Identify which cell holds the provided text, then report its (x, y) central coordinate. 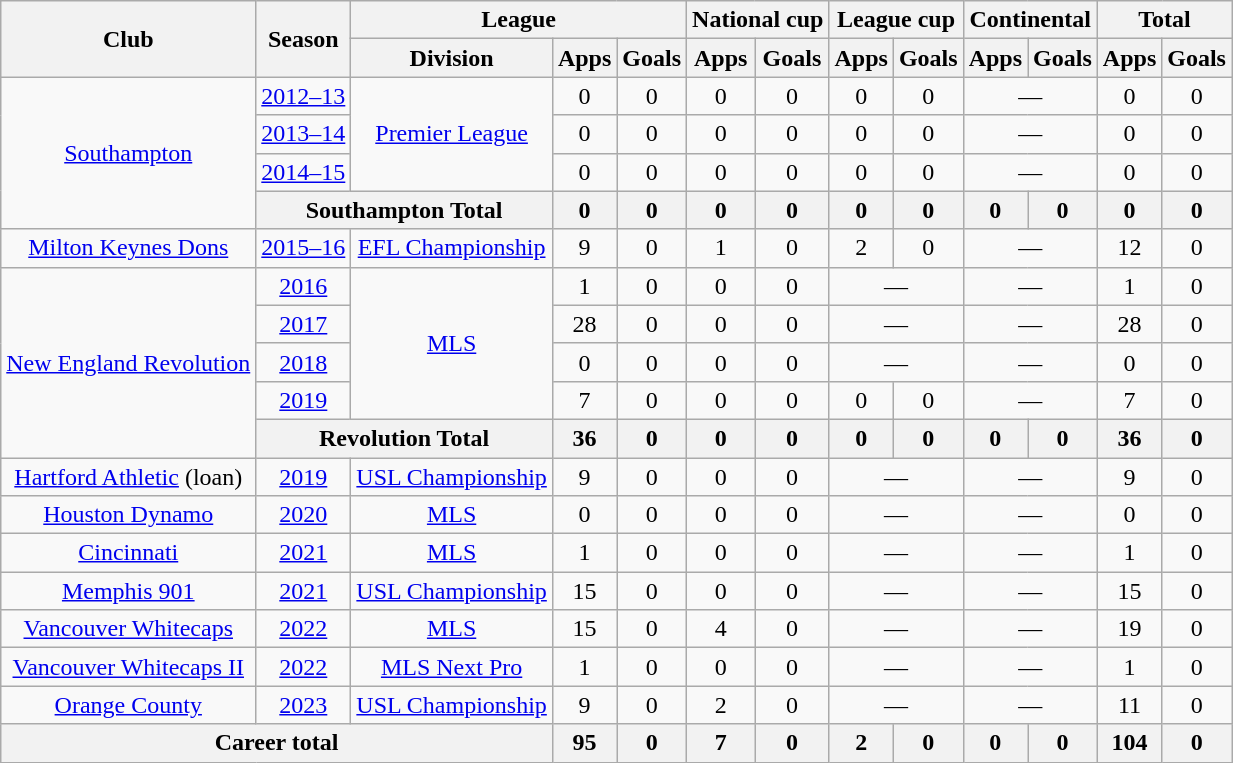
Division (452, 58)
2012–13 (304, 96)
Vancouver Whitecaps II (128, 667)
104 (1129, 743)
Season (304, 39)
Club (128, 39)
2016 (304, 286)
2014–15 (304, 172)
11 (1129, 705)
19 (1129, 629)
2020 (304, 515)
Southampton Total (404, 210)
Milton Keynes Dons (128, 248)
Southampton (128, 153)
2015–16 (304, 248)
2018 (304, 362)
Hartford Athletic (loan) (128, 477)
EFL Championship (452, 248)
National cup (758, 20)
2023 (304, 705)
2013–14 (304, 134)
Orange County (128, 705)
Vancouver Whitecaps (128, 629)
Houston Dynamo (128, 515)
League (519, 20)
4 (721, 629)
Premier League (452, 134)
Career total (277, 743)
Cincinnati (128, 553)
New England Revolution (128, 362)
Memphis 901 (128, 591)
League cup (896, 20)
Total (1164, 20)
Continental (1030, 20)
12 (1129, 248)
95 (584, 743)
Revolution Total (404, 438)
MLS Next Pro (452, 667)
2017 (304, 324)
